Find where the given text appears and provide that cell's center as [x, y] coordinate. 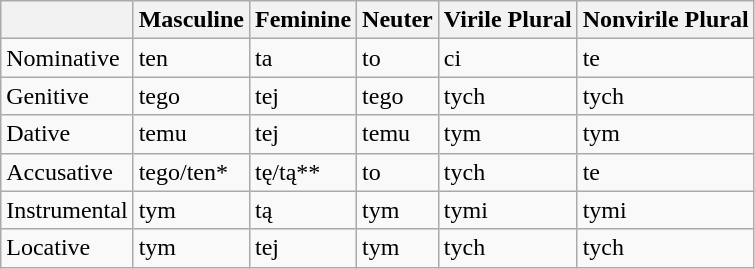
Instrumental [67, 210]
ten [191, 58]
tego/ten* [191, 172]
ci [508, 58]
Virile Plural [508, 20]
Nonvirile Plural [666, 20]
tą [304, 210]
Genitive [67, 96]
Nominative [67, 58]
Masculine [191, 20]
Neuter [398, 20]
ta [304, 58]
Accusative [67, 172]
Locative [67, 248]
tę/tą** [304, 172]
Feminine [304, 20]
Dative [67, 134]
